From the cell containing the given text, extract its center point as [x, y] coordinate. 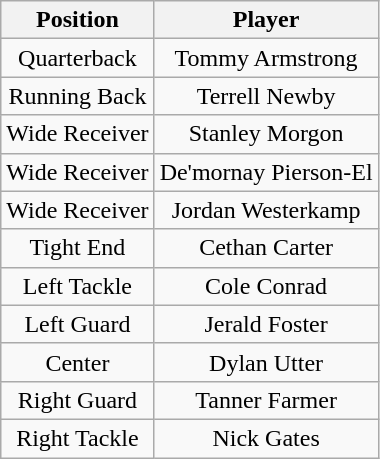
Cole Conrad [266, 286]
Right Guard [78, 400]
Tommy Armstrong [266, 58]
Stanley Morgon [266, 134]
Left Guard [78, 324]
De'mornay Pierson-El [266, 172]
Player [266, 20]
Tight End [78, 248]
Cethan Carter [266, 248]
Jordan Westerkamp [266, 210]
Quarterback [78, 58]
Tanner Farmer [266, 400]
Position [78, 20]
Terrell Newby [266, 96]
Left Tackle [78, 286]
Jerald Foster [266, 324]
Running Back [78, 96]
Right Tackle [78, 438]
Dylan Utter [266, 362]
Center [78, 362]
Nick Gates [266, 438]
